Find where the given text appears and provide that cell's center as (X, Y) coordinate. 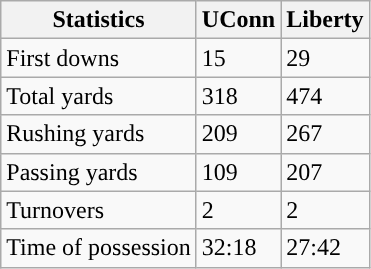
474 (325, 96)
207 (325, 172)
First downs (99, 58)
Liberty (325, 20)
Turnovers (99, 210)
29 (325, 58)
Rushing yards (99, 134)
27:42 (325, 248)
Time of possession (99, 248)
Statistics (99, 20)
109 (238, 172)
UConn (238, 20)
267 (325, 134)
15 (238, 58)
Total yards (99, 96)
318 (238, 96)
32:18 (238, 248)
Passing yards (99, 172)
209 (238, 134)
